Locate the cell with the specified text and output its (X, Y) center coordinate. 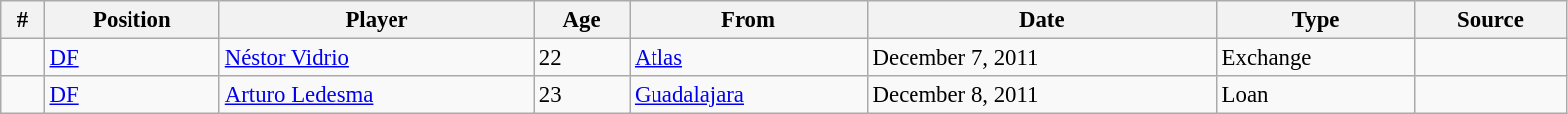
Arturo Ledesma (377, 95)
Age (582, 20)
Atlas (749, 58)
Source (1490, 20)
Player (377, 20)
# (22, 20)
Guadalajara (749, 95)
Exchange (1315, 58)
Loan (1315, 95)
Néstor Vidrio (377, 58)
December 7, 2011 (1042, 58)
December 8, 2011 (1042, 95)
Date (1042, 20)
From (749, 20)
Position (131, 20)
23 (582, 95)
Type (1315, 20)
22 (582, 58)
